From the cell containing the given text, extract its center point as [x, y] coordinate. 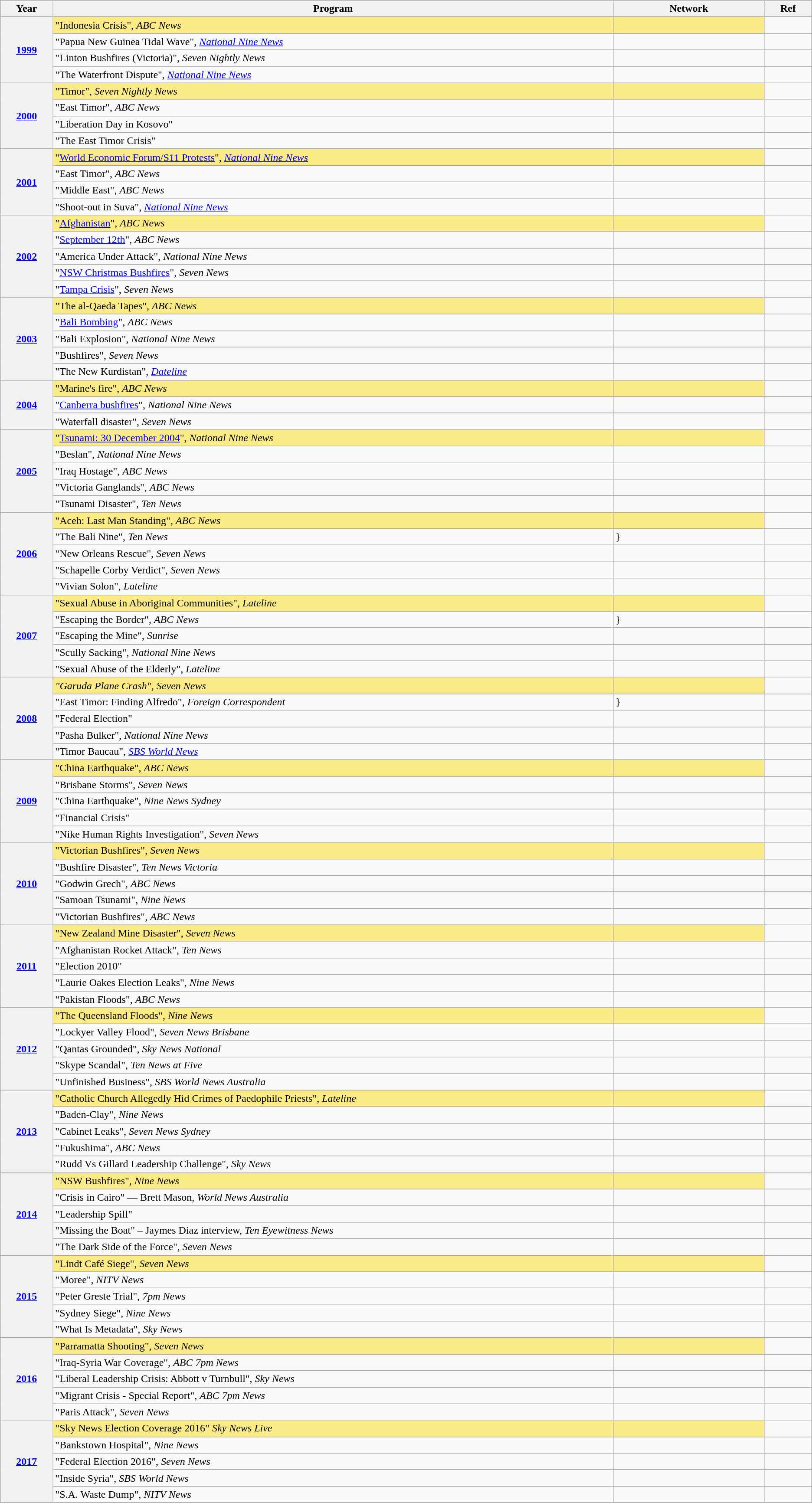
"Federal Election" [333, 718]
2012 [27, 1049]
"Waterfall disaster", Seven News [333, 421]
2008 [27, 718]
1999 [27, 50]
"Marine's fire", ABC News [333, 388]
2017 [27, 1461]
2007 [27, 636]
"Iraq Hostage", ABC News [333, 471]
Ref [788, 9]
"Samoan Tsunami", Nine News [333, 900]
"Baden-Clay", Nine News [333, 1115]
"Brisbane Storms", Seven News [333, 785]
"Parramatta Shooting", Seven News [333, 1346]
"Peter Greste Trial", 7pm News [333, 1297]
"Linton Bushfires (Victoria)", Seven Nightly News [333, 58]
"Victoria Ganglands", ABC News [333, 488]
"Pakistan Floods", ABC News [333, 999]
"Catholic Church Allegedly Hid Crimes of Paedophile Priests", Lateline [333, 1098]
"What Is Metadata", Sky News [333, 1329]
"Tsunami: 30 December 2004", National Nine News [333, 438]
"The New Kurdistan", Dateline [333, 372]
"Moree", NITV News [333, 1280]
"World Economic Forum/S11 Protests", National Nine News [333, 157]
"Victorian Bushfires", ABC News [333, 917]
"Nike Human Rights Investigation", Seven News [333, 834]
"Bushfire Disaster", Ten News Victoria [333, 867]
"Beslan", National Nine News [333, 454]
"Timor Baucau", SBS World News [333, 752]
"Rudd Vs Gillard Leadership Challenge", Sky News [333, 1164]
"The Dark Side of the Force", Seven News [333, 1247]
"Bali Explosion", National Nine News [333, 339]
"Canberra bushfires", National Nine News [333, 405]
"Bankstown Hospital", Nine News [333, 1445]
"Unfinished Business", SBS World News Australia [333, 1082]
"Afghanistan", ABC News [333, 223]
2006 [27, 553]
"Tampa Crisis", Seven News [333, 289]
"September 12th", ABC News [333, 240]
"Federal Election 2016", Seven News [333, 1461]
"Financial Crisis" [333, 818]
"Cabinet Leaks", Seven News Sydney [333, 1131]
2009 [27, 801]
"Tsunami Disaster", Ten News [333, 504]
"Timor", Seven Nightly News [333, 91]
"Schapelle Corby Verdict", Seven News [333, 570]
"Papua New Guinea Tidal Wave", National Nine News [333, 42]
"Liberation Day in Kosovo" [333, 124]
"Skype Scandal", Ten News at Five [333, 1065]
"Sydney Siege", Nine News [333, 1313]
"Sexual Abuse of the Elderly", Lateline [333, 669]
2011 [27, 966]
"Scully Sacking", National Nine News [333, 652]
"East Timor: Finding Alfredo", Foreign Correspondent [333, 702]
"Vivian Solon", Lateline [333, 586]
"Lockyer Valley Flood", Seven News Brisbane [333, 1032]
"Sexual Abuse in Aboriginal Communities", Lateline [333, 603]
"New Zealand Mine Disaster", Seven News [333, 933]
"NSW Christmas Bushfires", Seven News [333, 273]
"Inside Syria", SBS World News [333, 1478]
"New Orleans Rescue", Seven News [333, 553]
"Missing the Boat" – Jaymes Diaz interview, Ten Eyewitness News [333, 1230]
"Qantas Grounded", Sky News National [333, 1049]
"The Waterfront Dispute", National Nine News [333, 75]
2005 [27, 471]
"Victorian Bushfires", Seven News [333, 851]
"Laurie Oakes Election Leaks", Nine News [333, 982]
"S.A. Waste Dump", NITV News [333, 1494]
"Lindt Café Siege", Seven News [333, 1264]
"Indonesia Crisis", ABC News [333, 25]
"The Queensland Floods", Nine News [333, 1016]
"Escaping the Border", ABC News [333, 619]
"Sky News Election Coverage 2016" Sky News Live [333, 1428]
"China Earthquake", Nine News Sydney [333, 801]
"Afghanistan Rocket Attack", Ten News [333, 950]
2016 [27, 1379]
2004 [27, 405]
"Bali Bombing", ABC News [333, 322]
"NSW Bushfires", Nine News [333, 1181]
"Shoot-out in Suva", National Nine News [333, 207]
"Leadership Spill" [333, 1214]
"Bushfires", Seven News [333, 355]
2014 [27, 1214]
2000 [27, 116]
"Aceh: Last Man Standing", ABC News [333, 521]
"Iraq-Syria War Coverage", ABC 7pm News [333, 1362]
"Election 2010" [333, 966]
"Crisis in Cairo" — Brett Mason, World News Australia [333, 1197]
2015 [27, 1297]
Year [27, 9]
Program [333, 9]
2003 [27, 339]
"Garuda Plane Crash", Seven News [333, 685]
2002 [27, 256]
"Liberal Leadership Crisis: Abbott v Turnbull", Sky News [333, 1379]
"The East Timor Crisis" [333, 141]
"China Earthquake", ABC News [333, 768]
"Paris Attack", Seven News [333, 1412]
"The al-Qaeda Tapes", ABC News [333, 306]
"Migrant Crisis - Special Report", ABC 7pm News [333, 1395]
"Middle East", ABC News [333, 190]
2001 [27, 182]
2013 [27, 1131]
2010 [27, 884]
"The Bali Nine", Ten News [333, 537]
"Escaping the Mine", Sunrise [333, 636]
"Fukushima", ABC News [333, 1148]
"Pasha Bulker", National Nine News [333, 735]
Network [689, 9]
"Godwin Grech", ABC News [333, 884]
"America Under Attack", National Nine News [333, 256]
